Scan for the cell matching the given text and deliver its [X, Y] coordinate at center. 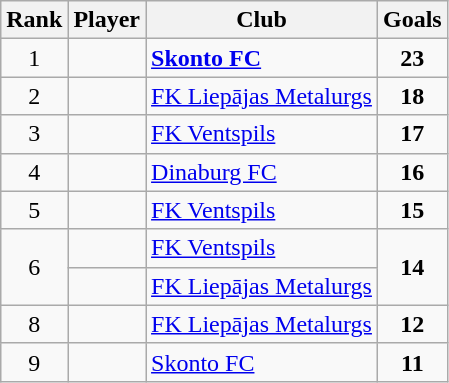
9 [34, 362]
15 [412, 210]
Player [107, 20]
14 [412, 267]
Club [262, 20]
2 [34, 96]
5 [34, 210]
4 [34, 172]
8 [34, 324]
11 [412, 362]
18 [412, 96]
Dinaburg FC [262, 172]
3 [34, 134]
6 [34, 267]
1 [34, 58]
Goals [412, 20]
Rank [34, 20]
23 [412, 58]
17 [412, 134]
12 [412, 324]
16 [412, 172]
